Determine the [x, y] coordinate at the center of the cell enclosing the given text.  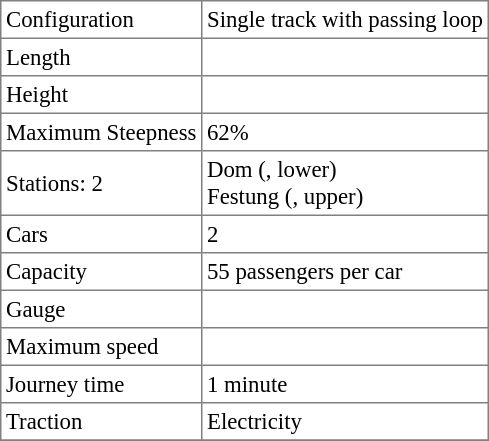
62% [345, 132]
55 passengers per car [345, 272]
Electricity [345, 422]
Height [102, 95]
Gauge [102, 309]
Cars [102, 234]
Configuration [102, 20]
Single track with passing loop [345, 20]
Maximum Steepness [102, 132]
1 minute [345, 384]
2 [345, 234]
Traction [102, 422]
Maximum speed [102, 347]
Capacity [102, 272]
Journey time [102, 384]
Stations: 2 [102, 183]
Length [102, 57]
Dom (, lower)Festung (, upper) [345, 183]
